From the cell containing the given text, extract its center point as (X, Y) coordinate. 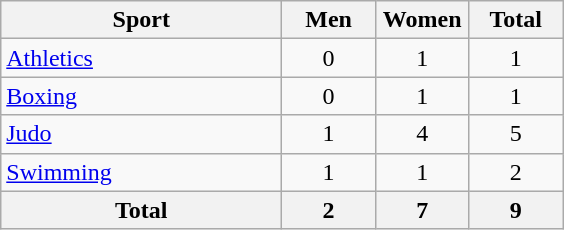
Women (422, 20)
Swimming (142, 172)
Sport (142, 20)
Judo (142, 134)
Men (329, 20)
5 (516, 134)
4 (422, 134)
Boxing (142, 96)
7 (422, 210)
9 (516, 210)
Athletics (142, 58)
